Find where the given text appears and provide that cell's center as (x, y) coordinate. 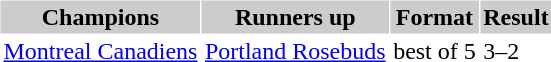
Champions (100, 16)
Format (434, 16)
Result (516, 16)
Runners up (296, 16)
